Output the [x, y] coordinate of the center of the cell containing the given text.  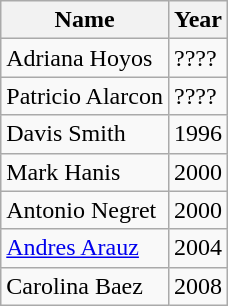
Carolina Baez [85, 286]
Mark Hanis [85, 172]
Patricio Alarcon [85, 96]
Name [85, 20]
Year [198, 20]
Adriana Hoyos [85, 58]
Andres Arauz [85, 248]
2004 [198, 248]
Antonio Negret [85, 210]
2008 [198, 286]
Davis Smith [85, 134]
1996 [198, 134]
